Locate the cell with the specified text and output its (x, y) center coordinate. 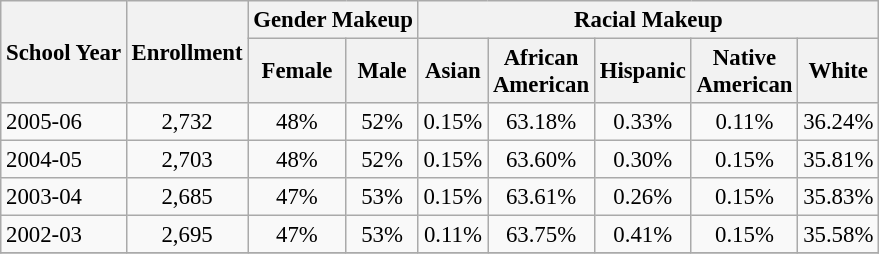
White (838, 72)
African American (542, 72)
35.81% (838, 160)
0.41% (642, 235)
Racial Makeup (648, 20)
2002-03 (64, 235)
63.60% (542, 160)
2005-06 (64, 122)
36.24% (838, 122)
63.75% (542, 235)
School Year (64, 52)
2,685 (187, 197)
0.33% (642, 122)
2,703 (187, 160)
Female (297, 72)
2,732 (187, 122)
Asian (452, 72)
Hispanic (642, 72)
35.58% (838, 235)
2,695 (187, 235)
0.30% (642, 160)
Enrollment (187, 52)
0.26% (642, 197)
63.18% (542, 122)
63.61% (542, 197)
35.83% (838, 197)
2004-05 (64, 160)
Native American (744, 72)
Gender Makeup (333, 20)
2003-04 (64, 197)
Male (382, 72)
